Find where the given text appears and provide that cell's center as (x, y) coordinate. 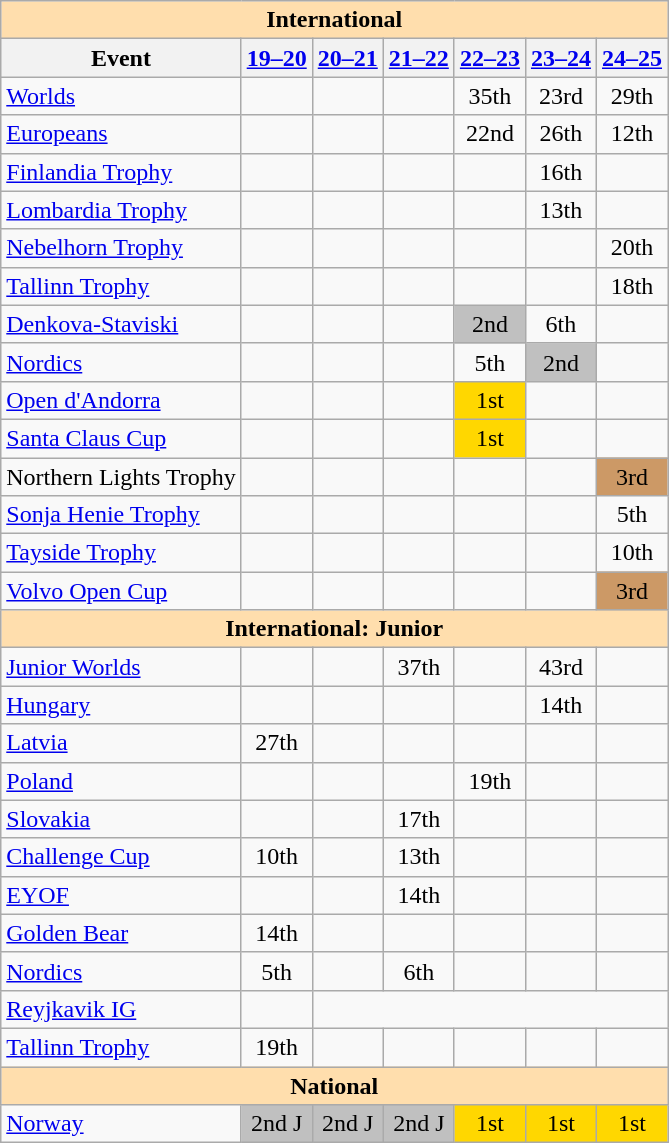
Santa Claus Cup (121, 438)
Lombardia Trophy (121, 210)
Reyjkavik IG (121, 1009)
Tayside Trophy (121, 553)
20th (632, 248)
Slovakia (121, 819)
29th (632, 96)
18th (632, 286)
23rd (560, 96)
Golden Bear (121, 933)
37th (418, 667)
22nd (490, 134)
International (334, 20)
Event (121, 58)
National (334, 1085)
27th (276, 743)
35th (490, 96)
20–21 (348, 58)
Nebelhorn Trophy (121, 248)
19–20 (276, 58)
Open d'Andorra (121, 400)
Volvo Open Cup (121, 591)
Denkova-Staviski (121, 324)
Worlds (121, 96)
Poland (121, 781)
EYOF (121, 895)
12th (632, 134)
Northern Lights Trophy (121, 477)
Europeans (121, 134)
Norway (121, 1124)
Challenge Cup (121, 857)
22–23 (490, 58)
Finlandia Trophy (121, 172)
17th (418, 819)
International: Junior (334, 629)
Sonja Henie Trophy (121, 515)
24–25 (632, 58)
26th (560, 134)
Latvia (121, 743)
23–24 (560, 58)
16th (560, 172)
21–22 (418, 58)
Junior Worlds (121, 667)
43rd (560, 667)
Hungary (121, 705)
